From the cell containing the given text, extract its center point as [x, y] coordinate. 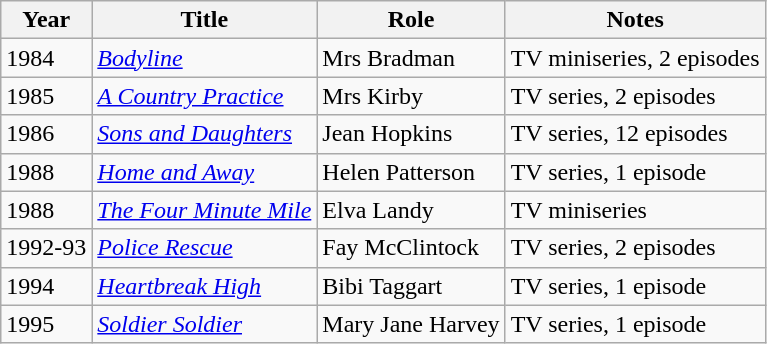
A Country Practice [204, 96]
1992-93 [46, 248]
Bibi Taggart [411, 286]
Bodyline [204, 58]
Year [46, 20]
The Four Minute Mile [204, 210]
Soldier Soldier [204, 324]
Fay McClintock [411, 248]
Notes [635, 20]
Mrs Bradman [411, 58]
1995 [46, 324]
Jean Hopkins [411, 134]
1994 [46, 286]
1985 [46, 96]
Title [204, 20]
TV miniseries, 2 episodes [635, 58]
Elva Landy [411, 210]
Sons and Daughters [204, 134]
TV series, 12 episodes [635, 134]
Home and Away [204, 172]
Police Rescue [204, 248]
1984 [46, 58]
Helen Patterson [411, 172]
Heartbreak High [204, 286]
Role [411, 20]
1986 [46, 134]
Mary Jane Harvey [411, 324]
TV miniseries [635, 210]
Mrs Kirby [411, 96]
